Pinpoint the cell where the given text exists, returning its [X, Y] midpoint coordinate. 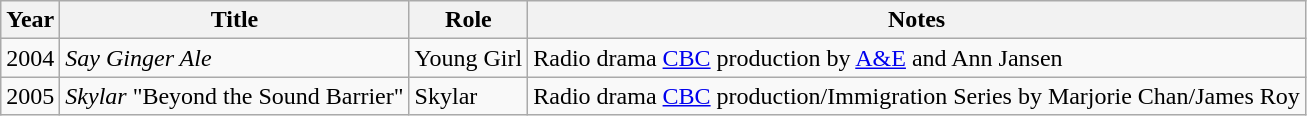
2004 [30, 58]
Title [234, 20]
Radio drama CBC production/Immigration Series by Marjorie Chan/James Roy [917, 96]
Skylar [468, 96]
Radio drama CBC production by A&E and Ann Jansen [917, 58]
Say Ginger Ale [234, 58]
Skylar "Beyond the Sound Barrier" [234, 96]
Notes [917, 20]
2005 [30, 96]
Year [30, 20]
Young Girl [468, 58]
Role [468, 20]
